Return [X, Y] of the center of cell containing provided text 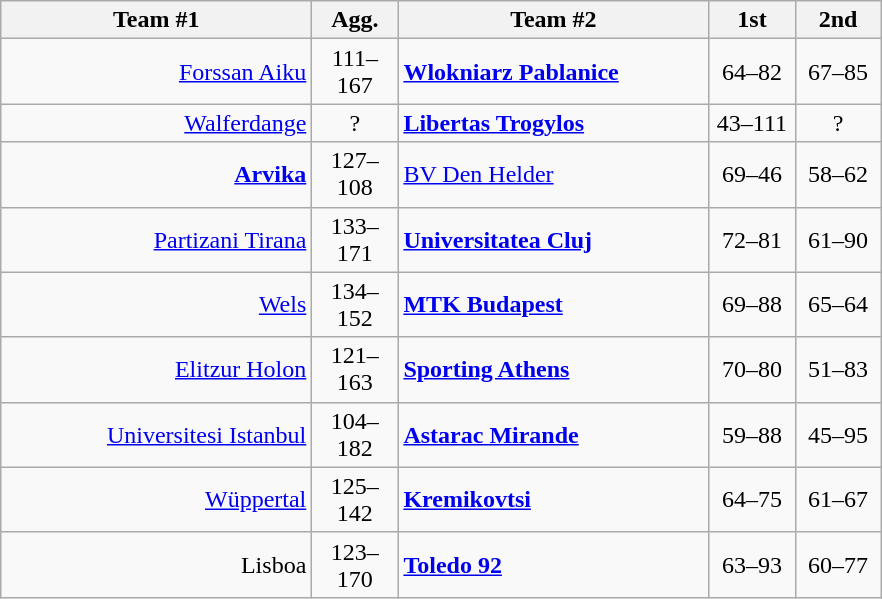
Universitesi Istanbul [156, 434]
121–163 [355, 370]
60–77 [838, 564]
Wels [156, 304]
Elitzur Holon [156, 370]
43–111 [752, 123]
125–142 [355, 500]
58–62 [838, 174]
123–170 [355, 564]
Walferdange [156, 123]
Wüppertal [156, 500]
64–82 [752, 72]
104–182 [355, 434]
59–88 [752, 434]
133–171 [355, 240]
61–90 [838, 240]
Team #2 [554, 20]
2nd [838, 20]
69–46 [752, 174]
Arvika [156, 174]
Forssan Aiku [156, 72]
MTK Budapest [554, 304]
Lisboa [156, 564]
Kremikovtsi [554, 500]
69–88 [752, 304]
Libertas Trogylos [554, 123]
72–81 [752, 240]
64–75 [752, 500]
65–64 [838, 304]
Astarac Mirande [554, 434]
Wlokniarz Pablanice [554, 72]
Partizani Tirana [156, 240]
67–85 [838, 72]
63–93 [752, 564]
Toledo 92 [554, 564]
51–83 [838, 370]
Universitatea Cluj [554, 240]
134–152 [355, 304]
1st [752, 20]
61–67 [838, 500]
45–95 [838, 434]
127–108 [355, 174]
Agg. [355, 20]
Team #1 [156, 20]
Sporting Athens [554, 370]
BV Den Helder [554, 174]
111–167 [355, 72]
70–80 [752, 370]
